From the cell containing the given text, extract its center point as [x, y] coordinate. 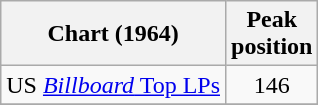
146 [272, 85]
US Billboard Top LPs [114, 85]
Chart (1964) [114, 34]
Peakposition [272, 34]
